Return the [X, Y] coordinate for the center point of the cell that contains the specified text.  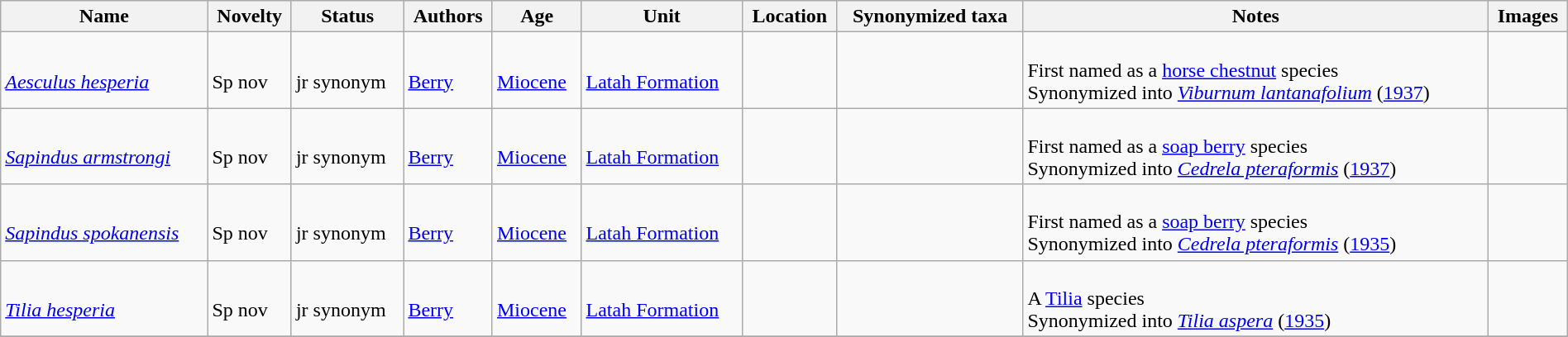
First named as a horse chestnut speciesSynonymized into Viburnum lantanafolium (1937) [1255, 70]
Aesculus hesperia [104, 70]
First named as a soap berry species Synonymized into Cedrela pteraformis (1935) [1255, 222]
First named as a soap berry speciesSynonymized into Cedrela pteraformis (1937) [1255, 146]
A Tilia speciesSynonymized into Tilia aspera (1935) [1255, 298]
Status [347, 17]
Tilia hesperia [104, 298]
Notes [1255, 17]
Name [104, 17]
Unit [662, 17]
Age [537, 17]
Images [1528, 17]
Synonymized taxa [930, 17]
Location [789, 17]
Sapindus spokanensis [104, 222]
Authors [448, 17]
Novelty [250, 17]
Sapindus armstrongi [104, 146]
